Detect which cell encompasses the target text, then output its [x, y] center coordinate. 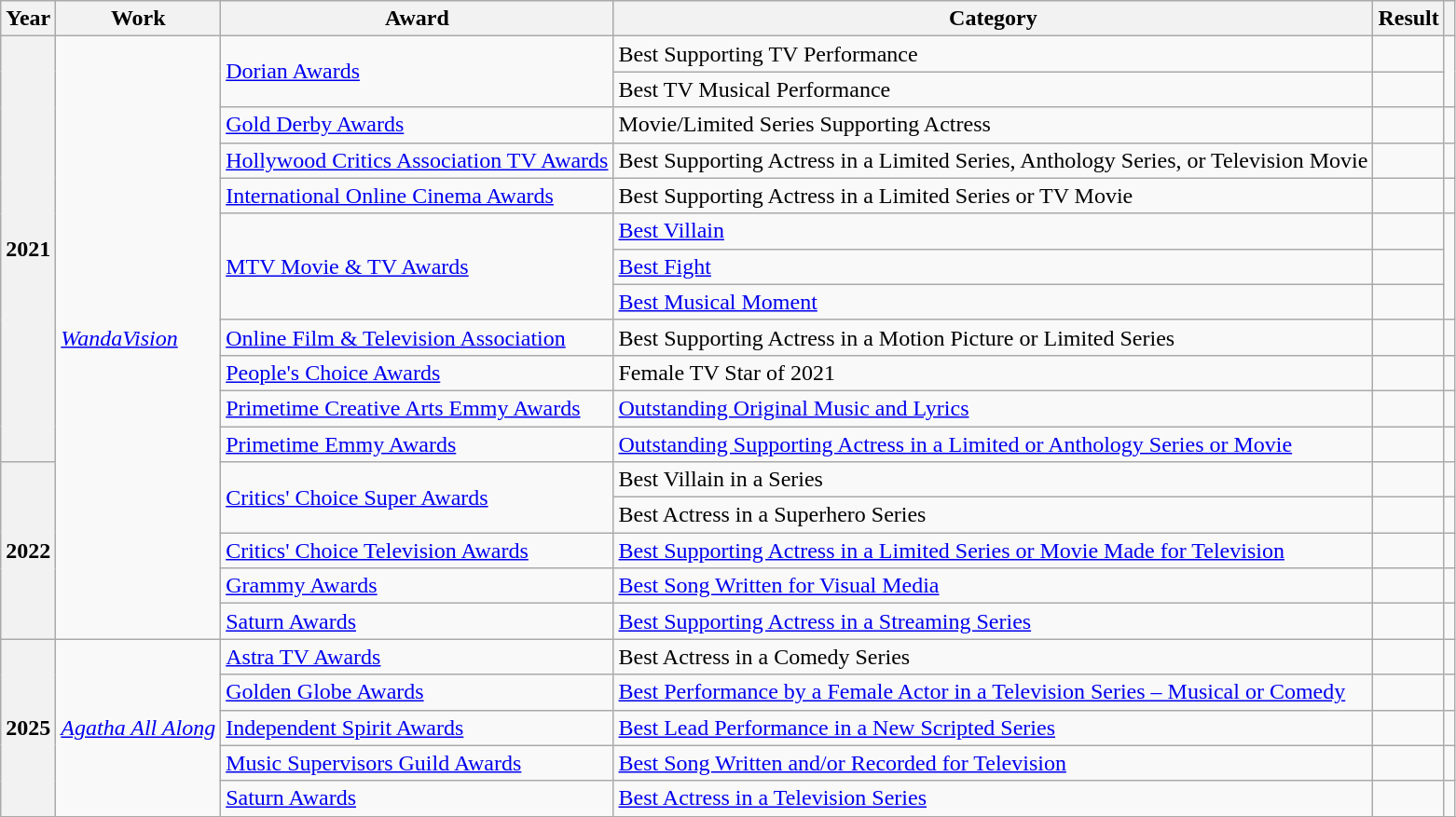
Critics' Choice Super Awards [418, 497]
Female TV Star of 2021 [994, 373]
Hollywood Critics Association TV Awards [418, 160]
Best Fight [994, 266]
Best Supporting Actress in a Limited Series or Movie Made for Television [994, 551]
Dorian Awards [418, 72]
Best Performance by a Female Actor in a Television Series – Musical or Comedy [994, 692]
Best Supporting Actress in a Limited Series or TV Movie [994, 196]
Best TV Musical Performance [994, 89]
International Online Cinema Awards [418, 196]
Outstanding Supporting Actress in a Limited or Anthology Series or Movie [994, 444]
Best Actress in a Comedy Series [994, 657]
Year [28, 19]
Gold Derby Awards [418, 125]
Award [418, 19]
People's Choice Awards [418, 373]
Critics' Choice Television Awards [418, 551]
Agatha All Along [138, 728]
2022 [28, 551]
Golden Globe Awards [418, 692]
Best Supporting Actress in a Motion Picture or Limited Series [994, 337]
Outstanding Original Music and Lyrics [994, 408]
Grammy Awards [418, 586]
Music Supervisors Guild Awards [418, 763]
Result [1408, 19]
Primetime Creative Arts Emmy Awards [418, 408]
Best Villain in a Series [994, 480]
WandaVision [138, 337]
Best Supporting Actress in a Streaming Series [994, 621]
Best Song Written and/or Recorded for Television [994, 763]
Best Supporting TV Performance [994, 54]
MTV Movie & TV Awards [418, 266]
2021 [28, 250]
Best Villain [994, 231]
Best Song Written for Visual Media [994, 586]
Best Actress in a Television Series [994, 798]
Best Actress in a Superhero Series [994, 515]
Online Film & Television Association [418, 337]
Best Supporting Actress in a Limited Series, Anthology Series, or Television Movie [994, 160]
Astra TV Awards [418, 657]
2025 [28, 728]
Independent Spirit Awards [418, 728]
Best Lead Performance in a New Scripted Series [994, 728]
Movie/Limited Series Supporting Actress [994, 125]
Category [994, 19]
Work [138, 19]
Primetime Emmy Awards [418, 444]
Best Musical Moment [994, 302]
